Extract the [x, y] coordinate from the center of the cell holding the provided text.  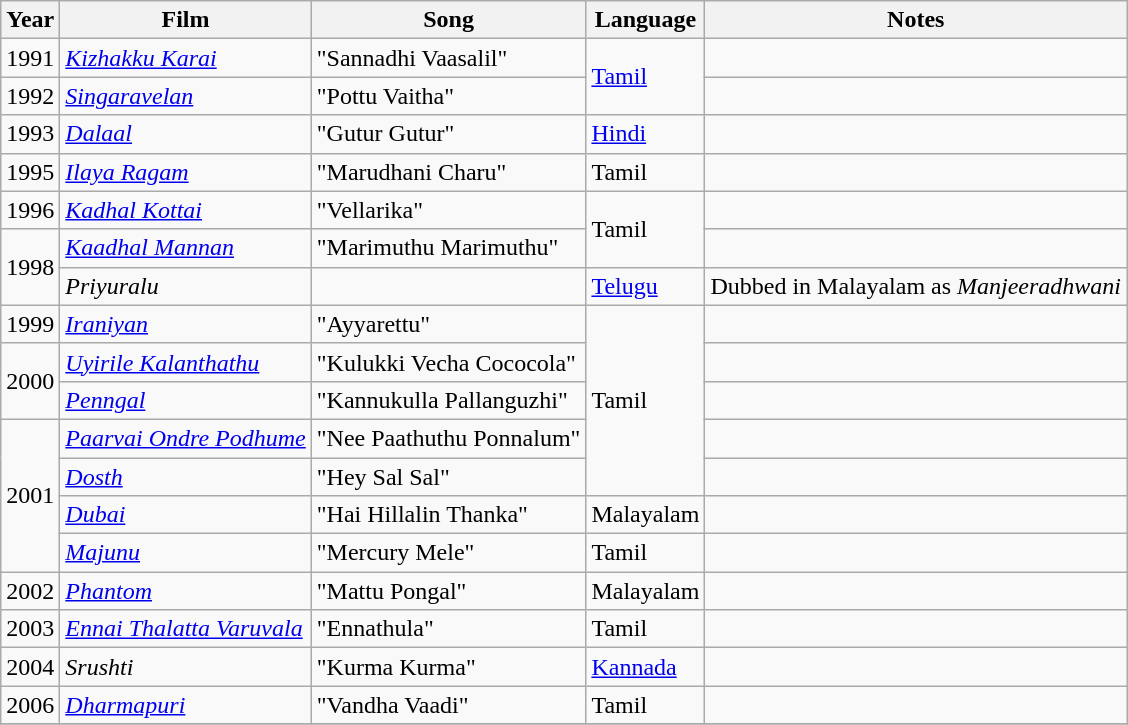
1991 [30, 58]
"Kurma Kurma" [448, 667]
2006 [30, 705]
1995 [30, 172]
2002 [30, 591]
"Ayyarettu" [448, 324]
Dubbed in Malayalam as Manjeeradhwani [916, 286]
"Gutur Gutur" [448, 134]
Kannada [646, 667]
1996 [30, 210]
Notes [916, 20]
Srushti [186, 667]
Dubai [186, 515]
Year [30, 20]
"Vellarika" [448, 210]
"Marimuthu Marimuthu" [448, 248]
Iraniyan [186, 324]
Phantom [186, 591]
2000 [30, 381]
"Mercury Mele" [448, 553]
"Ennathula" [448, 629]
"Hey Sal Sal" [448, 477]
Kizhakku Karai [186, 58]
"Nee Paathuthu Ponnalum" [448, 438]
Paarvai Ondre Podhume [186, 438]
Song [448, 20]
"Mattu Pongal" [448, 591]
2001 [30, 495]
Kadhal Kottai [186, 210]
Dharmapuri [186, 705]
Ilaya Ragam [186, 172]
"Hai Hillalin Thanka" [448, 515]
Film [186, 20]
"Vandha Vaadi" [448, 705]
Telugu [646, 286]
Language [646, 20]
"Kulukki Vecha Cococola" [448, 362]
1992 [30, 96]
Singaravelan [186, 96]
Majunu [186, 553]
2003 [30, 629]
Priyuralu [186, 286]
"Sannadhi Vaasalil" [448, 58]
1999 [30, 324]
Dalaal [186, 134]
"Pottu Vaitha" [448, 96]
Penngal [186, 400]
"Marudhani Charu" [448, 172]
2004 [30, 667]
Kaadhal Mannan [186, 248]
Uyirile Kalanthathu [186, 362]
1993 [30, 134]
"Kannukulla Pallanguzhi" [448, 400]
Dosth [186, 477]
1998 [30, 267]
Ennai Thalatta Varuvala [186, 629]
Hindi [646, 134]
